Extract the (x, y) coordinate from the center of the cell holding the provided text.  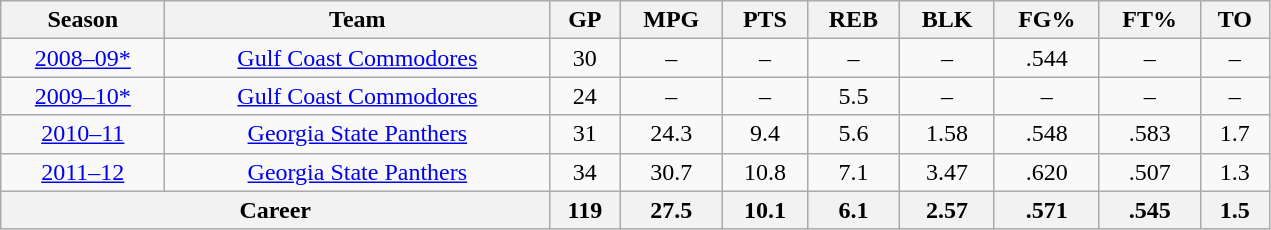
1.5 (1235, 210)
24 (585, 96)
27.5 (672, 210)
2.57 (948, 210)
.507 (1150, 172)
MPG (672, 20)
GP (585, 20)
BLK (948, 20)
Team (358, 20)
24.3 (672, 134)
.583 (1150, 134)
2008–09* (83, 58)
34 (585, 172)
.548 (1046, 134)
Season (83, 20)
2009–10* (83, 96)
1.7 (1235, 134)
1.3 (1235, 172)
31 (585, 134)
.620 (1046, 172)
PTS (765, 20)
9.4 (765, 134)
REB (854, 20)
6.1 (854, 210)
FG% (1046, 20)
30 (585, 58)
Career (276, 210)
2011–12 (83, 172)
.571 (1046, 210)
5.5 (854, 96)
10.8 (765, 172)
FT% (1150, 20)
119 (585, 210)
5.6 (854, 134)
10.1 (765, 210)
.544 (1046, 58)
2010–11 (83, 134)
TO (1235, 20)
7.1 (854, 172)
30.7 (672, 172)
1.58 (948, 134)
3.47 (948, 172)
.545 (1150, 210)
